Identify which cell holds the provided text, then report its [x, y] central coordinate. 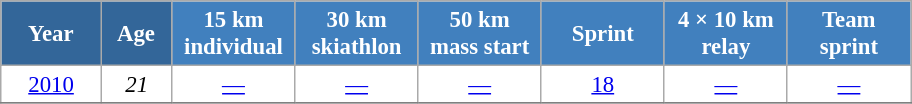
4 × 10 km relay [726, 34]
Year [52, 34]
50 km mass start [480, 34]
2010 [52, 85]
21 [136, 85]
Team sprint [848, 34]
18 [602, 85]
Age [136, 34]
15 km individual [234, 34]
30 km skiathlon [356, 34]
Sprint [602, 34]
